Provide the (X, Y) coordinate of the cell's center where the given text is located.  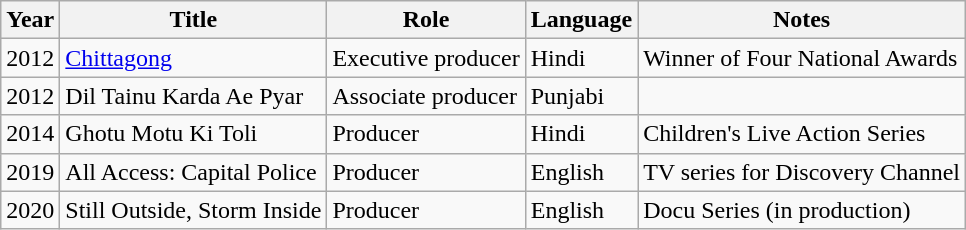
Ghotu Motu Ki Toli (194, 134)
Punjabi (581, 96)
Winner of Four National Awards (802, 58)
2019 (30, 172)
2020 (30, 210)
Notes (802, 20)
Executive producer (426, 58)
Title (194, 20)
Dil Tainu Karda Ae Pyar (194, 96)
Associate producer (426, 96)
2014 (30, 134)
Still Outside, Storm Inside (194, 210)
Role (426, 20)
Chittagong (194, 58)
Docu Series (in production) (802, 210)
Year (30, 20)
All Access: Capital Police (194, 172)
Language (581, 20)
Children's Live Action Series (802, 134)
TV series for Discovery Channel (802, 172)
